Locate the cell with the specified text and output its (x, y) center coordinate. 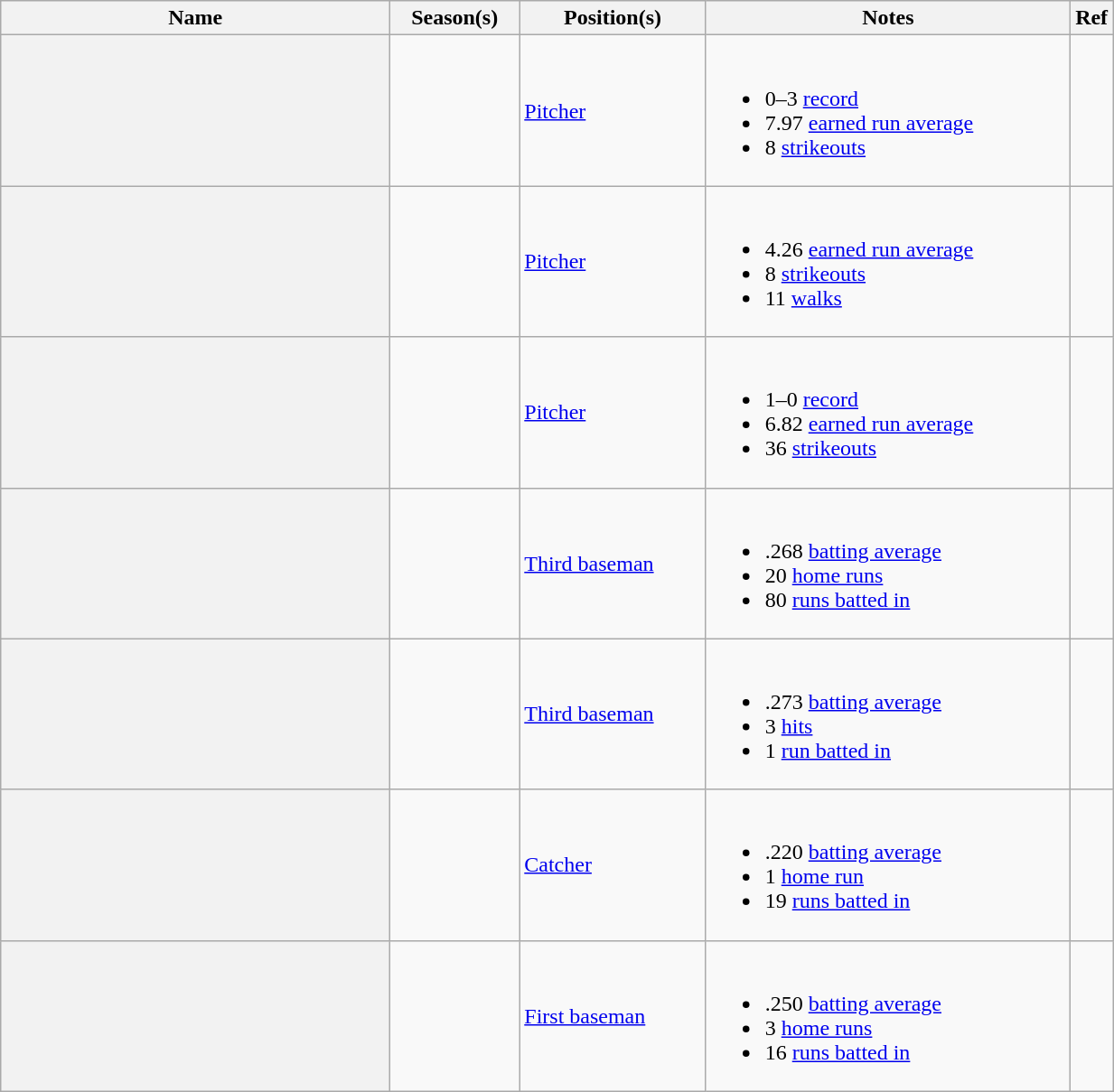
First baseman (613, 1015)
1–0 record6.82 earned run average36 strikeouts (887, 412)
Season(s) (455, 18)
.250 batting average3 home runs16 runs batted in (887, 1015)
Ref (1091, 18)
.220 batting average1 home run19 runs batted in (887, 865)
Position(s) (613, 18)
4.26 earned run average8 strikeouts11 walks (887, 262)
Notes (887, 18)
.273 batting average3 hits1 run batted in (887, 714)
Name (195, 18)
0–3 record7.97 earned run average8 strikeouts (887, 110)
Catcher (613, 865)
.268 batting average20 home runs80 runs batted in (887, 564)
